For the text-containing cell, return its midpoint in (X, Y) coordinate format. 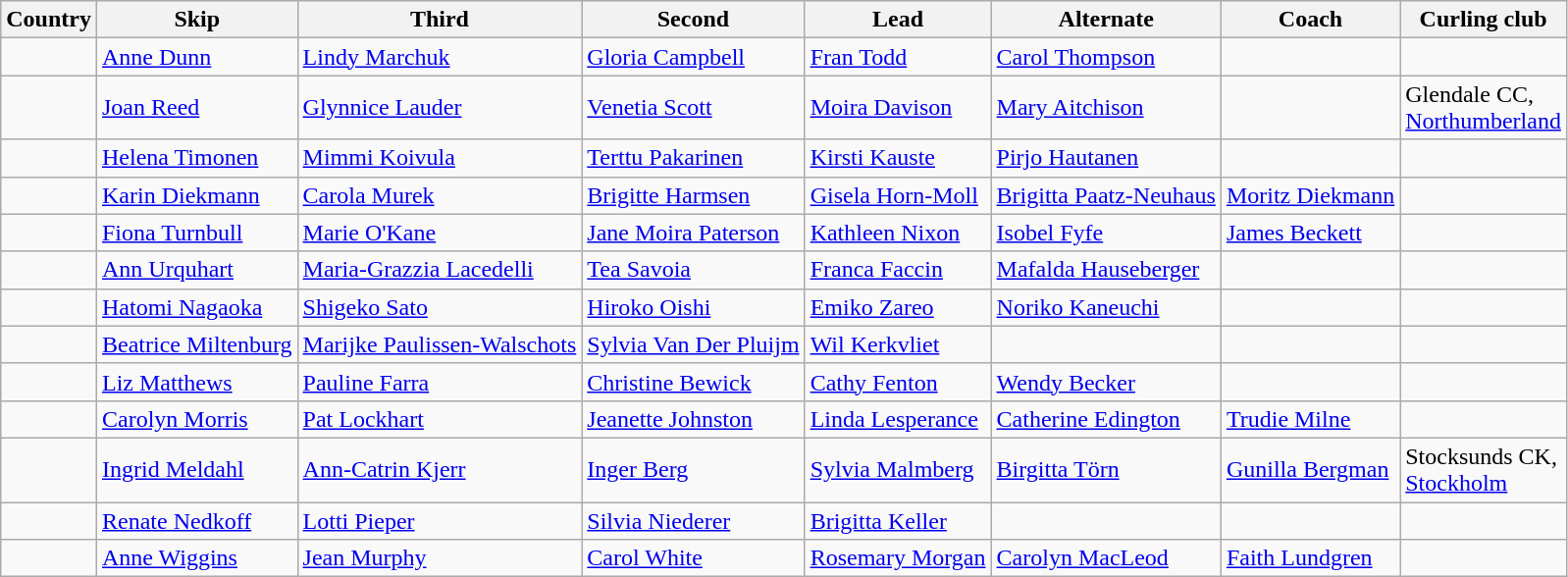
Maria-Grazzia Lacedelli (440, 270)
Stocksunds CK,Stockholm (1484, 469)
Brigitta Paatz-Neuhaus (1106, 195)
Jean Murphy (440, 558)
Moira Davison (898, 108)
Rosemary Morgan (898, 558)
Pat Lockhart (440, 419)
Ann Urquhart (196, 270)
Hiroko Oishi (693, 307)
Liz Matthews (196, 382)
Mafalda Hauseberger (1106, 270)
Tea Savoia (693, 270)
Hatomi Nagaoka (196, 307)
Wendy Becker (1106, 382)
Sylvia Van Der Pluijm (693, 344)
Wil Kerkvliet (898, 344)
Beatrice Miltenburg (196, 344)
Renate Nedkoff (196, 521)
Moritz Diekmann (1310, 195)
Fran Todd (898, 57)
Karin Diekmann (196, 195)
James Beckett (1310, 233)
Ann-Catrin Kjerr (440, 469)
Country (49, 20)
Pirjo Hautanen (1106, 158)
Coach (1310, 20)
Second (693, 20)
Helena Timonen (196, 158)
Trudie Milne (1310, 419)
Mary Aitchison (1106, 108)
Inger Berg (693, 469)
Curling club (1484, 20)
Cathy Fenton (898, 382)
Lindy Marchuk (440, 57)
Sylvia Malmberg (898, 469)
Lotti Pieper (440, 521)
Venetia Scott (693, 108)
Noriko Kaneuchi (1106, 307)
Carola Murek (440, 195)
Faith Lundgren (1310, 558)
Franca Faccin (898, 270)
Marie O'Kane (440, 233)
Linda Lesperance (898, 419)
Jane Moira Paterson (693, 233)
Anne Dunn (196, 57)
Glynnice Lauder (440, 108)
Kirsti Kauste (898, 158)
Gunilla Bergman (1310, 469)
Brigitte Harmsen (693, 195)
Fiona Turnbull (196, 233)
Ingrid Meldahl (196, 469)
Isobel Fyfe (1106, 233)
Glendale CC,Northumberland (1484, 108)
Carolyn Morris (196, 419)
Kathleen Nixon (898, 233)
Anne Wiggins (196, 558)
Shigeko Sato (440, 307)
Gisela Horn-Moll (898, 195)
Third (440, 20)
Gloria Campbell (693, 57)
Mimmi Koivula (440, 158)
Carolyn MacLeod (1106, 558)
Birgitta Törn (1106, 469)
Carol Thompson (1106, 57)
Pauline Farra (440, 382)
Catherine Edington (1106, 419)
Lead (898, 20)
Carol White (693, 558)
Alternate (1106, 20)
Marijke Paulissen-Walschots (440, 344)
Skip (196, 20)
Silvia Niederer (693, 521)
Jeanette Johnston (693, 419)
Emiko Zareo (898, 307)
Brigitta Keller (898, 521)
Christine Bewick (693, 382)
Terttu Pakarinen (693, 158)
Joan Reed (196, 108)
